Return [x, y] of the center of cell containing provided text 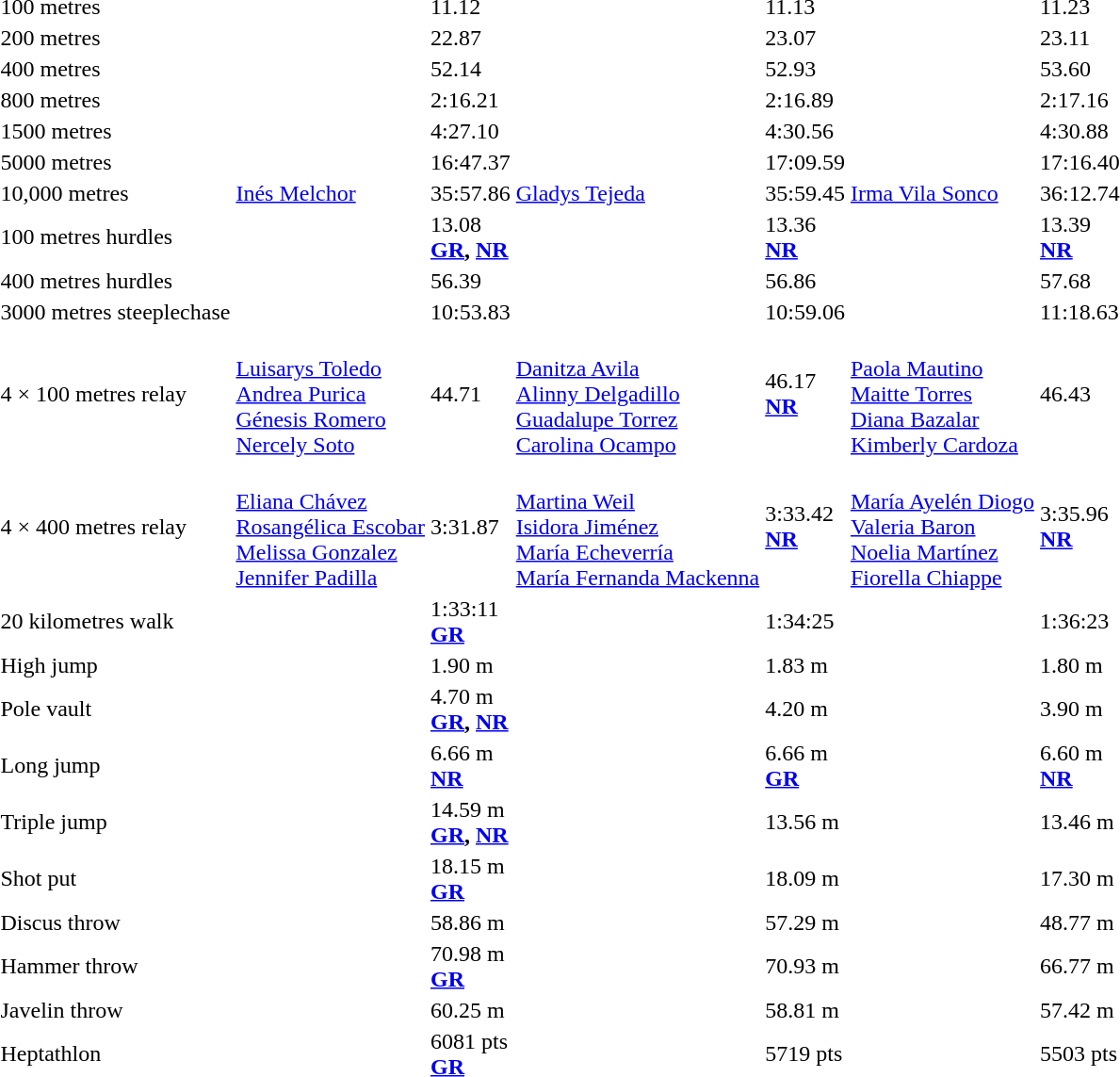
18.09 m [805, 878]
22.87 [471, 38]
52.14 [471, 69]
4:27.10 [471, 131]
Inés Melchor [331, 193]
44.71 [471, 394]
70.93 m [805, 967]
Danitza AvilaAlinny DelgadilloGuadalupe TorrezCarolina Ocampo [638, 394]
2:16.21 [471, 100]
6.66 mNR [471, 765]
4.70 mGR, NR [471, 709]
Martina WeilIsidora JiménezMaría EcheverríaMaría Fernanda Mackenna [638, 527]
Eliana ChávezRosangélica EscobarMelissa GonzalezJennifer Padilla [331, 527]
10:59.06 [805, 312]
1:33:11GR [471, 622]
17:09.59 [805, 162]
3:33.42NR [805, 527]
Gladys Tejeda [638, 193]
16:47.37 [471, 162]
46.17NR [805, 394]
1.83 m [805, 665]
Luisarys ToledoAndrea PuricaGénesis RomeroNercely Soto [331, 394]
60.25 m [471, 1010]
14.59 mGR, NR [471, 822]
1:34:25 [805, 622]
57.29 m [805, 922]
56.86 [805, 281]
4.20 m [805, 709]
2:16.89 [805, 100]
70.98 mGR [471, 967]
13.36NR [805, 237]
María Ayelén DiogoValeria BaronNoelia MartínezFiorella Chiappe [942, 527]
13.56 m [805, 822]
58.81 m [805, 1010]
18.15 mGR [471, 878]
10:53.83 [471, 312]
23.07 [805, 38]
4:30.56 [805, 131]
3:31.87 [471, 527]
52.93 [805, 69]
56.39 [471, 281]
Irma Vila Sonco [942, 193]
35:57.86 [471, 193]
13.08GR, NR [471, 237]
35:59.45 [805, 193]
6.66 mGR [805, 765]
Paola MautinoMaitte TorresDiana BazalarKimberly Cardoza [942, 394]
1.90 m [471, 665]
58.86 m [471, 922]
